Return the (x, y) coordinate for the center point of the cell that contains the specified text.  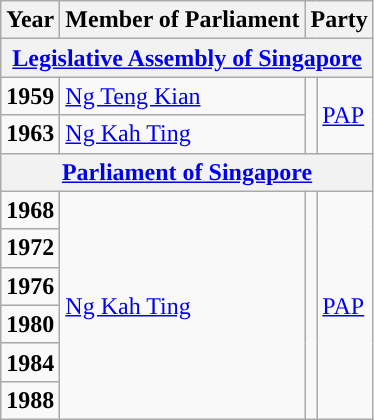
1984 (30, 362)
1963 (30, 134)
1968 (30, 210)
Legislative Assembly of Singapore (188, 58)
1959 (30, 96)
1976 (30, 286)
Member of Parliament (182, 20)
1988 (30, 400)
Year (30, 20)
Ng Teng Kian (182, 96)
1980 (30, 324)
Party (339, 20)
Parliament of Singapore (188, 172)
1972 (30, 248)
